Extract the [x, y] coordinate from the center of the cell holding the provided text.  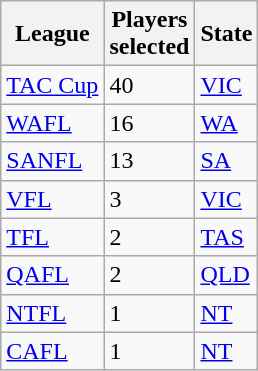
13 [150, 161]
WAFL [52, 123]
CAFL [52, 351]
League [52, 34]
16 [150, 123]
WA [226, 123]
TAS [226, 237]
40 [150, 85]
TFL [52, 237]
SA [226, 161]
SANFL [52, 161]
Playersselected [150, 34]
State [226, 34]
3 [150, 199]
QLD [226, 275]
TAC Cup [52, 85]
QAFL [52, 275]
VFL [52, 199]
NTFL [52, 313]
